Provide the (X, Y) coordinate of the cell's center where the given text is located.  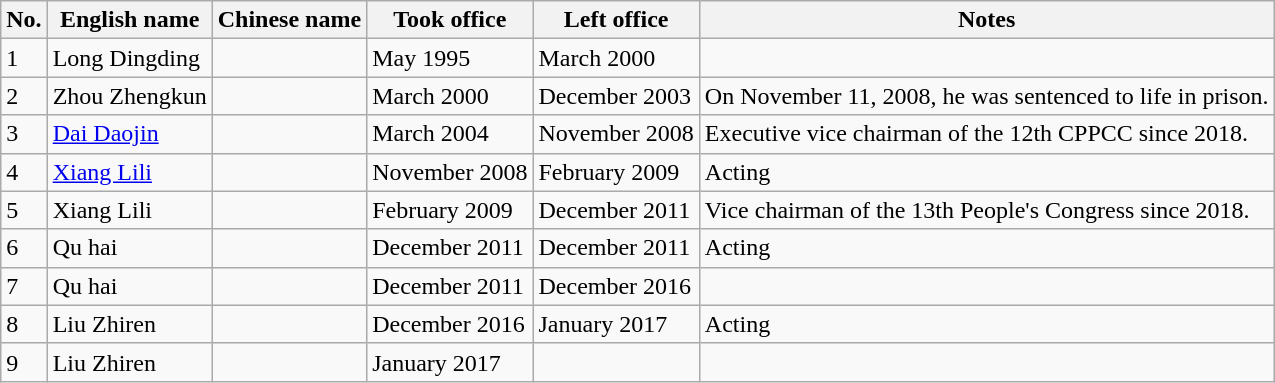
December 2003 (616, 96)
2 (24, 96)
Chinese name (289, 20)
Zhou Zhengkun (130, 96)
No. (24, 20)
3 (24, 134)
On November 11, 2008, he was sentenced to life in prison. (986, 96)
Took office (450, 20)
May 1995 (450, 58)
Vice chairman of the 13th People's Congress since 2018. (986, 210)
6 (24, 248)
Dai Daojin (130, 134)
5 (24, 210)
9 (24, 362)
1 (24, 58)
Left office (616, 20)
Executive vice chairman of the 12th CPPCC since 2018. (986, 134)
4 (24, 172)
Long Dingding (130, 58)
7 (24, 286)
Notes (986, 20)
8 (24, 324)
English name (130, 20)
March 2004 (450, 134)
